Find where the given text appears and provide that cell's center as (X, Y) coordinate. 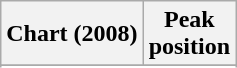
Chart (2008) (72, 34)
Peakposition (189, 34)
